Extract the (x, y) coordinate from the center of the cell holding the provided text.  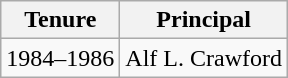
Principal (204, 20)
Alf L. Crawford (204, 58)
Tenure (60, 20)
1984–1986 (60, 58)
